Capture the cell that displays the provided text and extract its [X, Y] central coordinate. 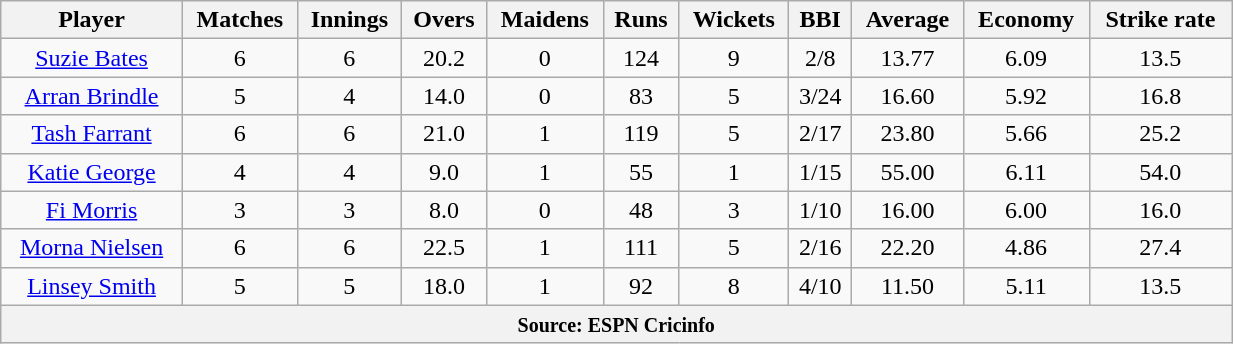
Wickets [734, 20]
4.86 [1026, 248]
BBI [820, 20]
22.5 [444, 248]
18.0 [444, 286]
2/17 [820, 134]
14.0 [444, 96]
5.11 [1026, 286]
Overs [444, 20]
5.92 [1026, 96]
55.00 [908, 172]
92 [641, 286]
124 [641, 58]
Matches [240, 20]
13.77 [908, 58]
Suzie Bates [92, 58]
16.0 [1160, 210]
23.80 [908, 134]
8 [734, 286]
22.20 [908, 248]
Runs [641, 20]
Player [92, 20]
2/8 [820, 58]
5.66 [1026, 134]
6.11 [1026, 172]
Maidens [546, 20]
Average [908, 20]
111 [641, 248]
16.60 [908, 96]
48 [641, 210]
8.0 [444, 210]
Strike rate [1160, 20]
11.50 [908, 286]
4/10 [820, 286]
Innings [349, 20]
Economy [1026, 20]
6.00 [1026, 210]
27.4 [1160, 248]
16.00 [908, 210]
83 [641, 96]
55 [641, 172]
6.09 [1026, 58]
119 [641, 134]
9.0 [444, 172]
54.0 [1160, 172]
Arran Brindle [92, 96]
Morna Nielsen [92, 248]
2/16 [820, 248]
1/10 [820, 210]
Tash Farrant [92, 134]
Katie George [92, 172]
25.2 [1160, 134]
3/24 [820, 96]
Linsey Smith [92, 286]
20.2 [444, 58]
21.0 [444, 134]
16.8 [1160, 96]
Source: ESPN Cricinfo [616, 324]
Fi Morris [92, 210]
1/15 [820, 172]
9 [734, 58]
